Detect which cell encompasses the target text, then output its (X, Y) center coordinate. 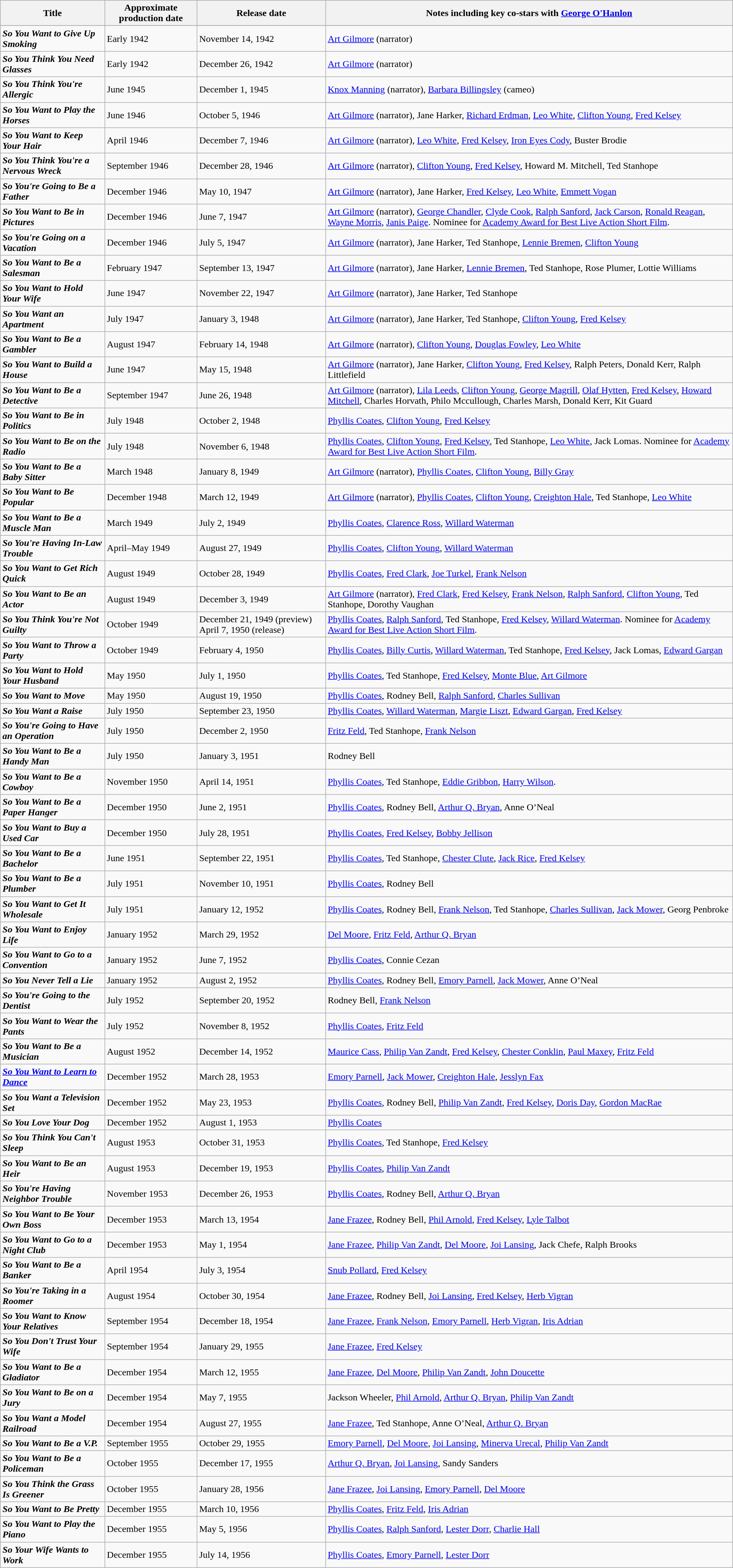
December 3, 1949 (261, 599)
August 27, 1949 (261, 548)
Phyllis Coates, Connie Cezan (529, 960)
February 1947 (151, 268)
So You Never Tell a Lie (52, 980)
So You Want to Be in Pictures (52, 217)
March 29, 1952 (261, 934)
April 1954 (151, 1270)
Art Gilmore (narrator), Jane Harker, Clifton Young, Fred Kelsey, Ralph Peters, Donald Kerr, Ralph Littlefield (529, 370)
Jackson Wheeler, Phil Arnold, Arthur Q. Bryan, Philip Van Zandt (529, 1397)
Jane Frazee, Philip Van Zandt, Del Moore, Joi Lansing, Jack Chefe, Ralph Brooks (529, 1245)
Art Gilmore (narrator), Jane Harker, Fred Kelsey, Leo White, Emmett Vogan (529, 191)
August 19, 1950 (261, 695)
Art Gilmore (narrator), Jane Harker, Ted Stanhope (529, 293)
Phyllis Coates, Rodney Bell, Arthur Q. Bryan (529, 1194)
Release date (261, 13)
March 28, 1953 (261, 1077)
Phyllis Coates, Fritz Feld (529, 1026)
Phyllis Coates, Ralph Sanford, Ted Stanhope, Fred Kelsey, Willard Waterman. Nominee for Academy Award for Best Live Action Short Film. (529, 624)
December 1948 (151, 497)
Phyllis Coates, Ted Stanhope, Fred Kelsey (529, 1143)
July 14, 1956 (261, 1555)
So You're Going to Have an Operation (52, 731)
So You Want a Raise (52, 711)
So You Want to Be a Gladiator (52, 1372)
January 29, 1955 (261, 1346)
So You Want to Throw a Party (52, 650)
Phyllis Coates, Philip Van Zandt (529, 1169)
Rodney Bell, Frank Nelson (529, 1000)
So You Want to Be Popular (52, 497)
So You Want to Be on a Jury (52, 1397)
So You Want to Wear the Pants (52, 1026)
Phyllis Coates, Fritz Feld, Iris Adrian (529, 1509)
So You Think You Need Glasses (52, 64)
July 2, 1949 (261, 522)
So You Want to Be a V.P. (52, 1443)
So You Want to Be a Musician (52, 1051)
Phyllis Coates (529, 1123)
So You Want to Be a Detective (52, 396)
Phyllis Coates, Fred Kelsey, Bobby Jellison (529, 833)
September 1947 (151, 396)
So You're Going on a Vacation (52, 242)
So You Want to Hold Your Wife (52, 293)
So You Think You're Allergic (52, 89)
Phyllis Coates, Rodney Bell (529, 883)
December 7, 1946 (261, 140)
May 5, 1956 (261, 1530)
Art Gilmore (narrator), Jane Harker, Ted Stanhope, Lennie Bremen, Clifton Young (529, 242)
March 1949 (151, 522)
March 13, 1954 (261, 1219)
September 22, 1951 (261, 858)
So You Want to Build a House (52, 370)
June 1946 (151, 115)
May 10, 1947 (261, 191)
October 28, 1949 (261, 573)
May 23, 1953 (261, 1102)
Title (52, 13)
Phyllis Coates, Rodney Bell, Frank Nelson, Ted Stanhope, Charles Sullivan, Jack Mower, Georg Penbroke (529, 909)
December 21, 1949 (preview) April 7, 1950 (release) (261, 624)
Art Gilmore (narrator), Fred Clark, Fred Kelsey, Frank Nelson, Ralph Sanford, Clifton Young, Ted Stanhope, Dorothy Vaughan (529, 599)
January 8, 1949 (261, 471)
Phyllis Coates, Emory Parnell, Lester Dorr (529, 1555)
So You Want to Be an Heir (52, 1169)
Phyllis Coates, Ralph Sanford, Lester Dorr, Charlie Hall (529, 1530)
October 29, 1955 (261, 1443)
Art Gilmore (narrator), Clifton Young, Douglas Fowley, Leo White (529, 345)
May 1, 1954 (261, 1245)
August 1947 (151, 345)
Phyllis Coates, Rodney Bell, Emory Parnell, Jack Mower, Anne O’Neal (529, 980)
Phyllis Coates, Rodney Bell, Philip Van Zandt, Fred Kelsey, Doris Day, Gordon MacRae (529, 1102)
So You Want to Be Your Own Boss (52, 1219)
Phyllis Coates, Ted Stanhope, Chester Clute, Jack Rice, Fred Kelsey (529, 858)
Phyllis Coates, Clifton Young, Willard Waterman (529, 548)
April–May 1949 (151, 548)
So You Think You Can't Sleep (52, 1143)
October 31, 1953 (261, 1143)
Jane Frazee, Fred Kelsey (529, 1346)
June 7, 1947 (261, 217)
Notes including key co-stars with George O'Hanlon (529, 13)
So You Don't Trust Your Wife (52, 1346)
So You Want to Get Rich Quick (52, 573)
November 14, 1942 (261, 38)
So You're Going to Be a Father (52, 191)
December 2, 1950 (261, 731)
September 23, 1950 (261, 711)
So You're Having In-Law Trouble (52, 548)
Phyllis Coates, Ted Stanhope, Eddie Gribbon, Harry Wilson. (529, 782)
So You Think You're Not Guilty (52, 624)
So You Want an Apartment (52, 319)
March 12, 1949 (261, 497)
June 2, 1951 (261, 807)
Phyllis Coates, Willard Waterman, Margie Liszt, Edward Gargan, Fred Kelsey (529, 711)
December 14, 1952 (261, 1051)
August 1954 (151, 1295)
Snub Pollard, Fred Kelsey (529, 1270)
Art Gilmore (narrator), Jane Harker, Richard Erdman, Leo White, Clifton Young, Fred Kelsey (529, 115)
Knox Manning (narrator), Barbara Billingsley (cameo) (529, 89)
So You Want to Keep Your Hair (52, 140)
August 1, 1953 (261, 1123)
December 26, 1953 (261, 1194)
August 1952 (151, 1051)
Jane Frazee, Rodney Bell, Joi Lansing, Fred Kelsey, Herb Vigran (529, 1295)
So You're Having Neighbor Trouble (52, 1194)
September 13, 1947 (261, 268)
May 7, 1955 (261, 1397)
Phyllis Coates, Clifton Young, Fred Kelsey, Ted Stanhope, Leo White, Jack Lomas. Nominee for Academy Award for Best Live Action Short Film. (529, 446)
February 14, 1948 (261, 345)
Jane Frazee, Frank Nelson, Emory Parnell, Herb Vigran, Iris Adrian (529, 1321)
November 8, 1952 (261, 1026)
Art Gilmore (narrator), Leo White, Fred Kelsey, Iron Eyes Cody, Buster Brodie (529, 140)
January 12, 1952 (261, 909)
Art Gilmore (narrator), Jane Harker, Ted Stanhope, Clifton Young, Fred Kelsey (529, 319)
July 28, 1951 (261, 833)
August 27, 1955 (261, 1423)
Jane Frazee, Rodney Bell, Phil Arnold, Fred Kelsey, Lyle Talbot (529, 1219)
December 17, 1955 (261, 1463)
So You Want to Move (52, 695)
Phyllis Coates, Clifton Young, Fred Kelsey (529, 421)
March 10, 1956 (261, 1509)
January 28, 1956 (261, 1489)
So You Want to Play the Piano (52, 1530)
So You're Taking in a Roomer (52, 1295)
May 15, 1948 (261, 370)
April 14, 1951 (261, 782)
So You Want a Model Railroad (52, 1423)
December 1, 1945 (261, 89)
June 1945 (151, 89)
Emory Parnell, Jack Mower, Creighton Hale, Jesslyn Fax (529, 1077)
January 3, 1948 (261, 319)
December 28, 1946 (261, 166)
So You Think the Grass Is Greener (52, 1489)
So You Want to Know Your Relatives (52, 1321)
October 2, 1948 (261, 421)
December 26, 1942 (261, 64)
June 26, 1948 (261, 396)
So You Want to Give Up Smoking (52, 38)
June 1951 (151, 858)
Art Gilmore (narrator), Phyllis Coates, Clifton Young, Creighton Hale, Ted Stanhope, Leo White (529, 497)
November 6, 1948 (261, 446)
So You Want to Be in Politics (52, 421)
Approximate production date (151, 13)
So You Want to Learn to Dance (52, 1077)
So You Want a Television Set (52, 1102)
Emory Parnell, Del Moore, Joi Lansing, Minerva Urecal, Philip Van Zandt (529, 1443)
July 1947 (151, 319)
Art Gilmore (narrator), Jane Harker, Lennie Bremen, Ted Stanhope, Rose Plumer, Lottie Williams (529, 268)
January 3, 1951 (261, 757)
Phyllis Coates, Ted Stanhope, Fred Kelsey, Monte Blue, Art Gilmore (529, 675)
July 3, 1954 (261, 1270)
So You Want to Be a Cowboy (52, 782)
Jane Frazee, Del Moore, Philip Van Zandt, John Doucette (529, 1372)
Art Gilmore (narrator), Phyllis Coates, Clifton Young, Billy Gray (529, 471)
So You Want to Go to a Convention (52, 960)
November 22, 1947 (261, 293)
Arthur Q. Bryan, Joi Lansing, Sandy Sanders (529, 1463)
October 5, 1946 (261, 115)
March 12, 1955 (261, 1372)
So You Want to Be a Baby Sitter (52, 471)
So You Want to Enjoy Life (52, 934)
July 1, 1950 (261, 675)
So You Want to Be a Handy Man (52, 757)
So You Want to Hold Your Husband (52, 675)
So You Want to Be Pretty (52, 1509)
So You Want to Be a Muscle Man (52, 522)
Jane Frazee, Joi Lansing, Emory Parnell, Del Moore (529, 1489)
November 1953 (151, 1194)
June 7, 1952 (261, 960)
April 1946 (151, 140)
September 1955 (151, 1443)
So You're Going to the Dentist (52, 1000)
September 1946 (151, 166)
So You Want to Be a Gambler (52, 345)
November 10, 1951 (261, 883)
So You Think You're a Nervous Wreck (52, 166)
Phyllis Coates, Rodney Bell, Ralph Sanford, Charles Sullivan (529, 695)
So You Want to Play the Horses (52, 115)
Rodney Bell (529, 757)
October 30, 1954 (261, 1295)
December 18, 1954 (261, 1321)
Art Gilmore (narrator), Clifton Young, Fred Kelsey, Howard M. Mitchell, Ted Stanhope (529, 166)
Del Moore, Fritz Feld, Arthur Q. Bryan (529, 934)
Phyllis Coates, Clarence Ross, Willard Waterman (529, 522)
November 1950 (151, 782)
So You Want to Be a Policeman (52, 1463)
So You Want to Be an Actor (52, 599)
September 20, 1952 (261, 1000)
March 1948 (151, 471)
July 5, 1947 (261, 242)
So You Want to Be a Banker (52, 1270)
So Your Wife Wants to Work (52, 1555)
Phyllis Coates, Fred Clark, Joe Turkel, Frank Nelson (529, 573)
So You Want to Get It Wholesale (52, 909)
February 4, 1950 (261, 650)
December 19, 1953 (261, 1169)
Fritz Feld, Ted Stanhope, Frank Nelson (529, 731)
So You Want to Be a Salesman (52, 268)
Maurice Cass, Philip Van Zandt, Fred Kelsey, Chester Conklin, Paul Maxey, Fritz Feld (529, 1051)
So You Want to Be a Plumber (52, 883)
August 2, 1952 (261, 980)
So You Want to Be a Paper Hanger (52, 807)
Phyllis Coates, Billy Curtis, Willard Waterman, Ted Stanhope, Fred Kelsey, Jack Lomas, Edward Gargan (529, 650)
So You Love Your Dog (52, 1123)
Jane Frazee, Ted Stanhope, Anne O’Neal, Arthur Q. Bryan (529, 1423)
So You Want to Buy a Used Car (52, 833)
So You Want to Go to a Night Club (52, 1245)
So You Want to Be on the Radio (52, 446)
So You Want to Be a Bachelor (52, 858)
Phyllis Coates, Rodney Bell, Arthur Q. Bryan, Anne O’Neal (529, 807)
